Detect which cell encompasses the target text, then output its [X, Y] center coordinate. 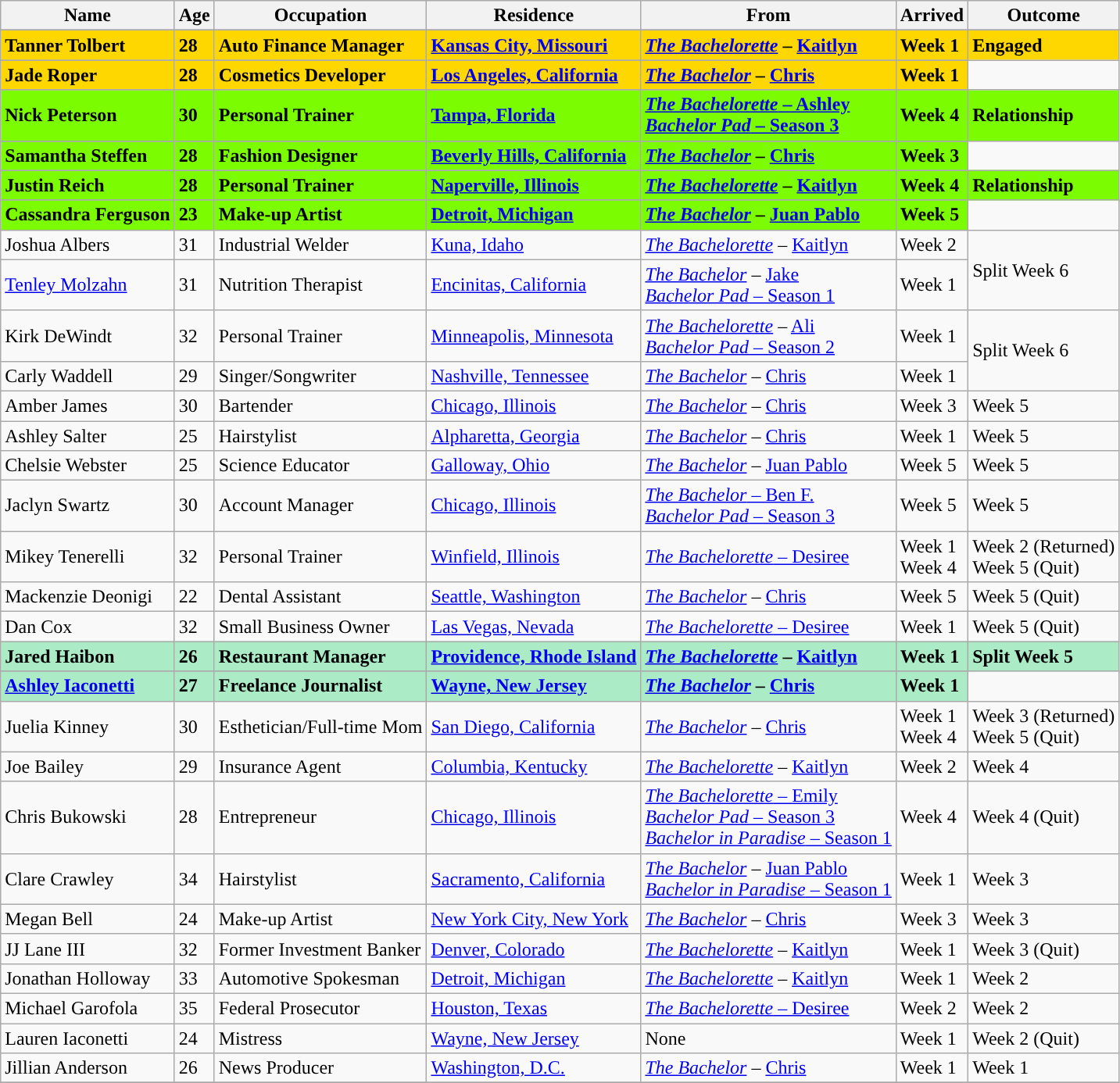
Kirk DeWindt [88, 336]
Occupation [320, 16]
Small Business Owner [320, 627]
From [768, 16]
Michael Garofola [88, 1008]
Fashion Designer [320, 155]
Entrepreneur [320, 817]
Engaged [1044, 45]
Nashville, Tennessee [534, 376]
Dan Cox [88, 627]
The Bachelor – Juan PabloBachelor in Paradise – Season 1 [768, 878]
None [768, 1038]
Nutrition Therapist [320, 284]
Kuna, Idaho [534, 245]
Restaurant Manager [320, 656]
Justin Reich [88, 185]
Jaclyn Swartz [88, 506]
New York City, New York [534, 919]
Auto Finance Manager [320, 45]
22 [194, 597]
Megan Bell [88, 919]
Joe Bailey [88, 767]
Cosmetics Developer [320, 75]
Minneapolis, Minnesota [534, 336]
Former Investment Banker [320, 949]
The Bachelor – Ben F.Bachelor Pad – Season 3 [768, 506]
Age [194, 16]
Amber James [88, 406]
Encinitas, California [534, 284]
Week 3 (Returned)Week 5 (Quit) [1044, 727]
34 [194, 878]
Singer/Songwriter [320, 376]
Science Educator [320, 466]
Outcome [1044, 16]
Account Manager [320, 506]
Mackenzie Deonigi [88, 597]
Nick Peterson [88, 116]
23 [194, 215]
Tampa, Florida [534, 116]
Cassandra Ferguson [88, 215]
The Bachelorette – AliBachelor Pad – Season 2 [768, 336]
Split Week 5 [1044, 656]
Federal Prosecutor [320, 1008]
Week 2 (Returned)Week 5 (Quit) [1044, 556]
Tenley Molzahn [88, 284]
Winfield, Illinois [534, 556]
Ashley Salter [88, 435]
Automotive Spokesman [320, 978]
33 [194, 978]
Samantha Steffen [88, 155]
Joshua Albers [88, 245]
Kansas City, Missouri [534, 45]
Las Vegas, Nevada [534, 627]
Industrial Welder [320, 245]
Clare Crawley [88, 878]
Jillian Anderson [88, 1068]
Tanner Tolbert [88, 45]
Arrived [932, 16]
Dental Assistant [320, 597]
Providence, Rhode Island [534, 656]
Week 3 (Quit) [1044, 949]
Los Angeles, California [534, 75]
Mikey Tenerelli [88, 556]
Bartender [320, 406]
Juelia Kinney [88, 727]
Sacramento, California [534, 878]
Alpharetta, Georgia [534, 435]
Denver, Colorado [534, 949]
Mistress [320, 1038]
Washington, D.C. [534, 1068]
Carly Waddell [88, 376]
Freelance Journalist [320, 686]
Jonathan Holloway [88, 978]
Week 2 (Quit) [1044, 1038]
Week 4 (Quit) [1044, 817]
Beverly Hills, California [534, 155]
The Bachelorette – EmilyBachelor Pad – Season 3Bachelor in Paradise – Season 1 [768, 817]
Insurance Agent [320, 767]
The Bachelor – JakeBachelor Pad – Season 1 [768, 284]
Jade Roper [88, 75]
News Producer [320, 1068]
JJ Lane III [88, 949]
Naperville, Illinois [534, 185]
27 [194, 686]
Residence [534, 16]
Chelsie Webster [88, 466]
Columbia, Kentucky [534, 767]
Name [88, 16]
35 [194, 1008]
The Bachelorette – AshleyBachelor Pad – Season 3 [768, 116]
Jared Haibon [88, 656]
Lauren Iaconetti [88, 1038]
Ashley Iaconetti [88, 686]
San Diego, California [534, 727]
Galloway, Ohio [534, 466]
Chris Bukowski [88, 817]
Houston, Texas [534, 1008]
Seattle, Washington [534, 597]
Esthetician/Full-time Mom [320, 727]
